Scan for the cell matching the given text and deliver its [X, Y] coordinate at center. 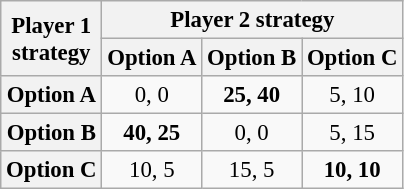
10, 5 [152, 170]
Player 1 strategy [52, 38]
Player 2 strategy [252, 20]
40, 25 [152, 133]
10, 10 [352, 170]
25, 40 [252, 95]
5, 15 [352, 133]
5, 10 [352, 95]
15, 5 [252, 170]
